Extract the (x, y) coordinate from the center of the cell holding the provided text.  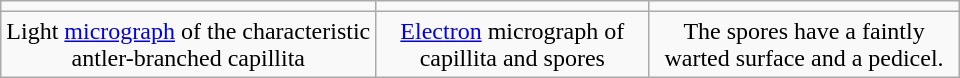
Light micrograph of the characteristic antler-branched capillita (188, 44)
The spores have a faintly warted surface and a pedicel. (804, 44)
Electron micrograph of capillita and spores (512, 44)
